Identify which cell holds the provided text, then report its [X, Y] central coordinate. 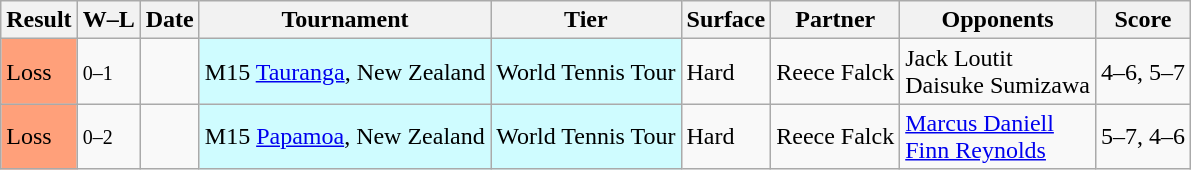
M15 Papamoa, New Zealand [345, 136]
Partner [836, 20]
Result [39, 20]
Score [1142, 20]
Opponents [998, 20]
Marcus Daniell Finn Reynolds [998, 136]
M15 Tauranga, New Zealand [345, 72]
0–2 [108, 136]
Tier [586, 20]
Surface [726, 20]
Date [170, 20]
4–6, 5–7 [1142, 72]
Tournament [345, 20]
Jack Loutit Daisuke Sumizawa [998, 72]
0–1 [108, 72]
W–L [108, 20]
5–7, 4–6 [1142, 136]
